Search for the cell housing the specified text and yield its (x, y) center coordinate. 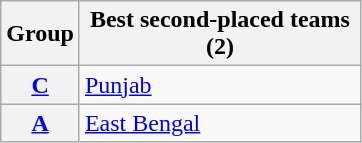
C (40, 85)
A (40, 123)
Punjab (220, 85)
Group (40, 34)
East Bengal (220, 123)
Best second-placed teams (2) (220, 34)
